Extract the (x, y) coordinate from the center of the cell holding the provided text.  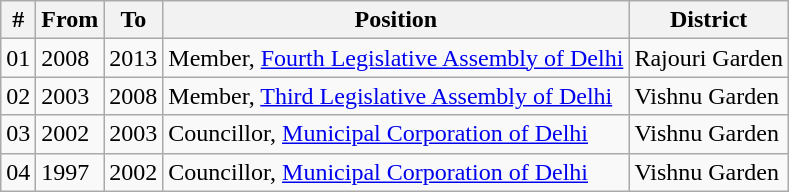
1997 (70, 172)
2013 (134, 58)
03 (18, 134)
04 (18, 172)
01 (18, 58)
Member, Fourth Legislative Assembly of Delhi (396, 58)
02 (18, 96)
From (70, 20)
Rajouri Garden (709, 58)
# (18, 20)
To (134, 20)
Member, Third Legislative Assembly of Delhi (396, 96)
District (709, 20)
Position (396, 20)
